Find where the given text appears and provide that cell's center as (X, Y) coordinate. 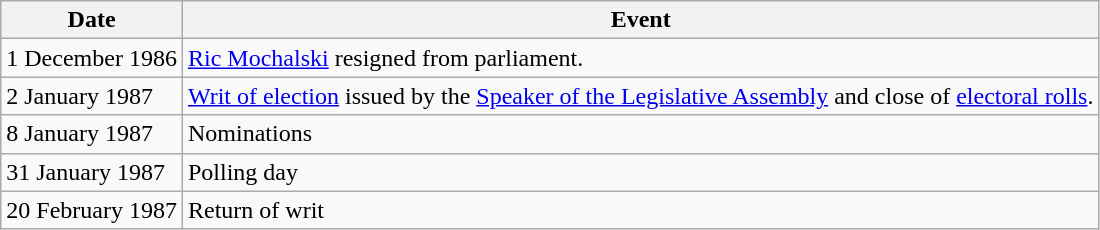
Return of writ (640, 210)
2 January 1987 (92, 96)
Event (640, 20)
Nominations (640, 134)
Polling day (640, 172)
8 January 1987 (92, 134)
Ric Mochalski resigned from parliament. (640, 58)
1 December 1986 (92, 58)
Writ of election issued by the Speaker of the Legislative Assembly and close of electoral rolls. (640, 96)
20 February 1987 (92, 210)
31 January 1987 (92, 172)
Date (92, 20)
